Search for the cell housing the specified text and yield its (x, y) center coordinate. 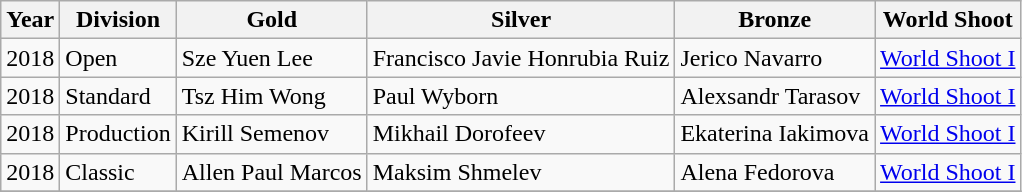
Gold (272, 20)
Kirill Semenov (272, 134)
Tsz Him Wong (272, 96)
Jerico Navarro (775, 58)
Standard (118, 96)
Paul Wyborn (521, 96)
Silver (521, 20)
Francisco Javie Honrubia Ruiz (521, 58)
Division (118, 20)
Maksim Shmelev (521, 172)
World Shoot (948, 20)
Mikhail Dorofeev (521, 134)
Production (118, 134)
Open (118, 58)
Year (30, 20)
Ekaterina Iakimova (775, 134)
Allen Paul Marcos (272, 172)
Classic (118, 172)
Sze Yuen Lee (272, 58)
Bronze (775, 20)
Alexsandr Tarasov (775, 96)
Alena Fedorova (775, 172)
